Identify which cell holds the provided text, then report its [X, Y] central coordinate. 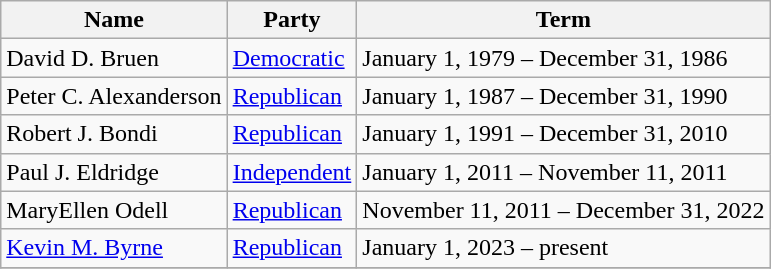
January 1, 2011 – November 11, 2011 [564, 172]
Party [292, 20]
January 1, 2023 – present [564, 248]
January 1, 1991 – December 31, 2010 [564, 134]
Paul J. Eldridge [114, 172]
November 11, 2011 – December 31, 2022 [564, 210]
Kevin M. Byrne [114, 248]
Independent [292, 172]
January 1, 1987 – December 31, 1990 [564, 96]
Name [114, 20]
Peter C. Alexanderson [114, 96]
David D. Bruen [114, 58]
Democratic [292, 58]
Robert J. Bondi [114, 134]
January 1, 1979 – December 31, 1986 [564, 58]
Term [564, 20]
MaryEllen Odell [114, 210]
